For the text-containing cell, return its midpoint in (x, y) coordinate format. 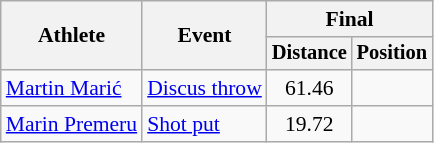
Marin Premeru (72, 124)
Final (350, 19)
Athlete (72, 36)
Distance (310, 54)
Position (392, 54)
61.46 (310, 88)
Discus throw (204, 88)
Shot put (204, 124)
Martin Marić (72, 88)
Event (204, 36)
19.72 (310, 124)
